Scan for the cell matching the given text and deliver its (X, Y) coordinate at center. 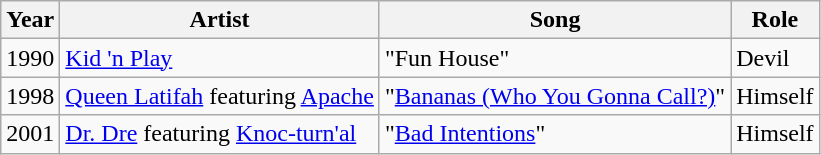
1998 (30, 96)
Role (775, 20)
"Bad Intentions" (554, 134)
1990 (30, 58)
Artist (220, 20)
Kid 'n Play (220, 58)
Song (554, 20)
Dr. Dre featuring Knoc-turn'al (220, 134)
Devil (775, 58)
Queen Latifah featuring Apache (220, 96)
"Bananas (Who You Gonna Call?)" (554, 96)
2001 (30, 134)
Year (30, 20)
"Fun House" (554, 58)
